Provide the (x, y) coordinate of the cell's center where the given text is located.  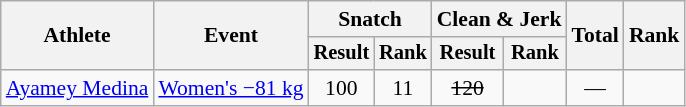
— (594, 88)
Clean & Jerk (500, 19)
100 (342, 88)
Ayamey Medina (78, 88)
11 (403, 88)
120 (468, 88)
Women's −81 kg (230, 88)
Athlete (78, 36)
Snatch (370, 19)
Total (594, 36)
Event (230, 36)
